Find where the given text appears and provide that cell's center as [x, y] coordinate. 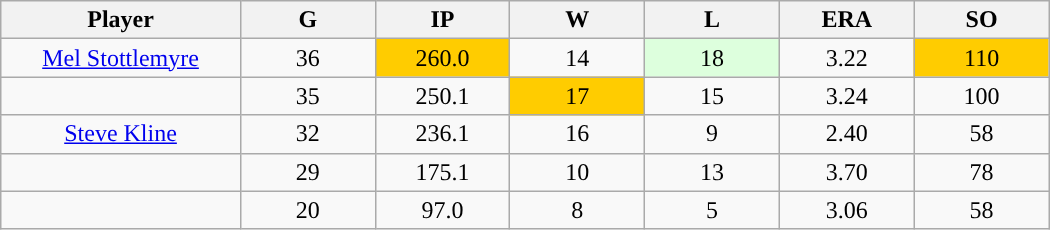
260.0 [442, 58]
Steve Kline [121, 134]
G [308, 20]
Player [121, 20]
20 [308, 210]
18 [712, 58]
29 [308, 172]
3.22 [846, 58]
13 [712, 172]
8 [578, 210]
3.70 [846, 172]
110 [982, 58]
14 [578, 58]
ERA [846, 20]
3.06 [846, 210]
15 [712, 96]
SO [982, 20]
175.1 [442, 172]
100 [982, 96]
5 [712, 210]
78 [982, 172]
97.0 [442, 210]
17 [578, 96]
L [712, 20]
236.1 [442, 134]
IP [442, 20]
10 [578, 172]
2.40 [846, 134]
36 [308, 58]
9 [712, 134]
35 [308, 96]
3.24 [846, 96]
32 [308, 134]
Mel Stottlemyre [121, 58]
250.1 [442, 96]
16 [578, 134]
W [578, 20]
